Output the [X, Y] coordinate of the center of the cell containing the given text.  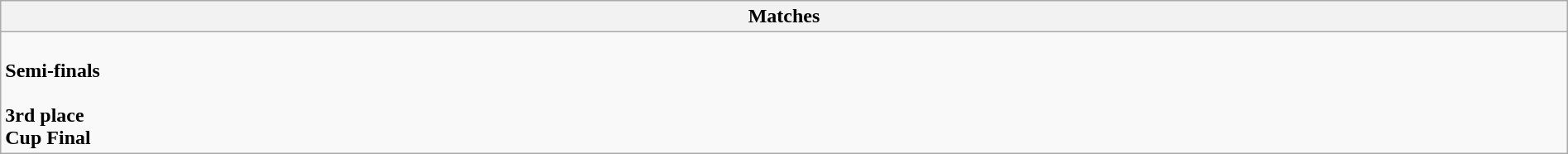
Semi-finals 3rd place Cup Final [784, 93]
Matches [784, 17]
